Find where the given text appears and provide that cell's center as [X, Y] coordinate. 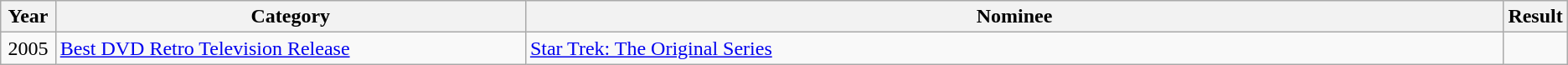
Year [28, 17]
Category [290, 17]
Result [1535, 17]
2005 [28, 48]
Star Trek: The Original Series [1014, 48]
Nominee [1014, 17]
Best DVD Retro Television Release [290, 48]
